Find where the given text appears and provide that cell's center as (x, y) coordinate. 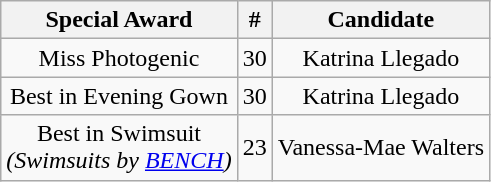
Best in Swimsuit(Swimsuits by BENCH) (119, 148)
Vanessa-Mae Walters (380, 148)
Best in Evening Gown (119, 96)
Special Award (119, 20)
23 (254, 148)
Miss Photogenic (119, 58)
# (254, 20)
Candidate (380, 20)
